Detect which cell encompasses the target text, then output its [X, Y] center coordinate. 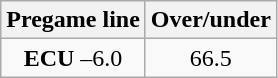
Over/under [210, 20]
ECU –6.0 [74, 58]
Pregame line [74, 20]
66.5 [210, 58]
